Find where the given text appears and provide that cell's center as (x, y) coordinate. 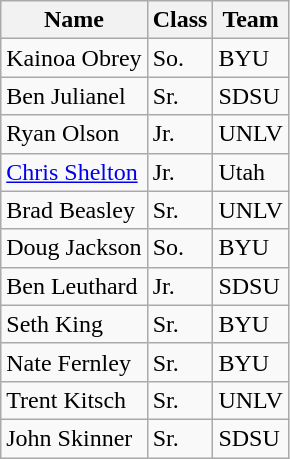
Utah (251, 172)
John Skinner (74, 438)
Trent Kitsch (74, 400)
Seth King (74, 324)
Doug Jackson (74, 248)
Name (74, 20)
Ben Julianel (74, 96)
Kainoa Obrey (74, 58)
Class (180, 20)
Ryan Olson (74, 134)
Brad Beasley (74, 210)
Nate Fernley (74, 362)
Ben Leuthard (74, 286)
Team (251, 20)
Chris Shelton (74, 172)
